Identify which cell holds the provided text, then report its [X, Y] central coordinate. 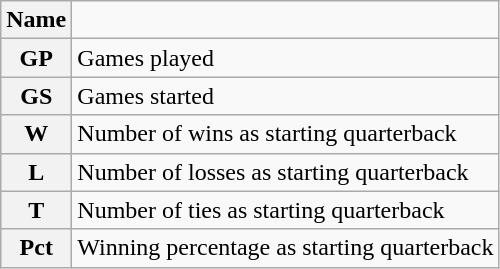
GP [36, 58]
Games played [286, 58]
Winning percentage as starting quarterback [286, 248]
GS [36, 96]
Number of losses as starting quarterback [286, 172]
T [36, 210]
L [36, 172]
Pct [36, 248]
Number of ties as starting quarterback [286, 210]
Number of wins as starting quarterback [286, 134]
Name [36, 20]
W [36, 134]
Games started [286, 96]
